Identify which cell holds the provided text, then report its [X, Y] central coordinate. 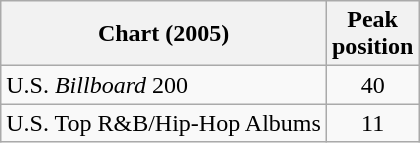
11 [372, 123]
Chart (2005) [164, 34]
40 [372, 85]
U.S. Top R&B/Hip-Hop Albums [164, 123]
U.S. Billboard 200 [164, 85]
Peakposition [372, 34]
